Output the [X, Y] coordinate of the center of the cell containing the given text.  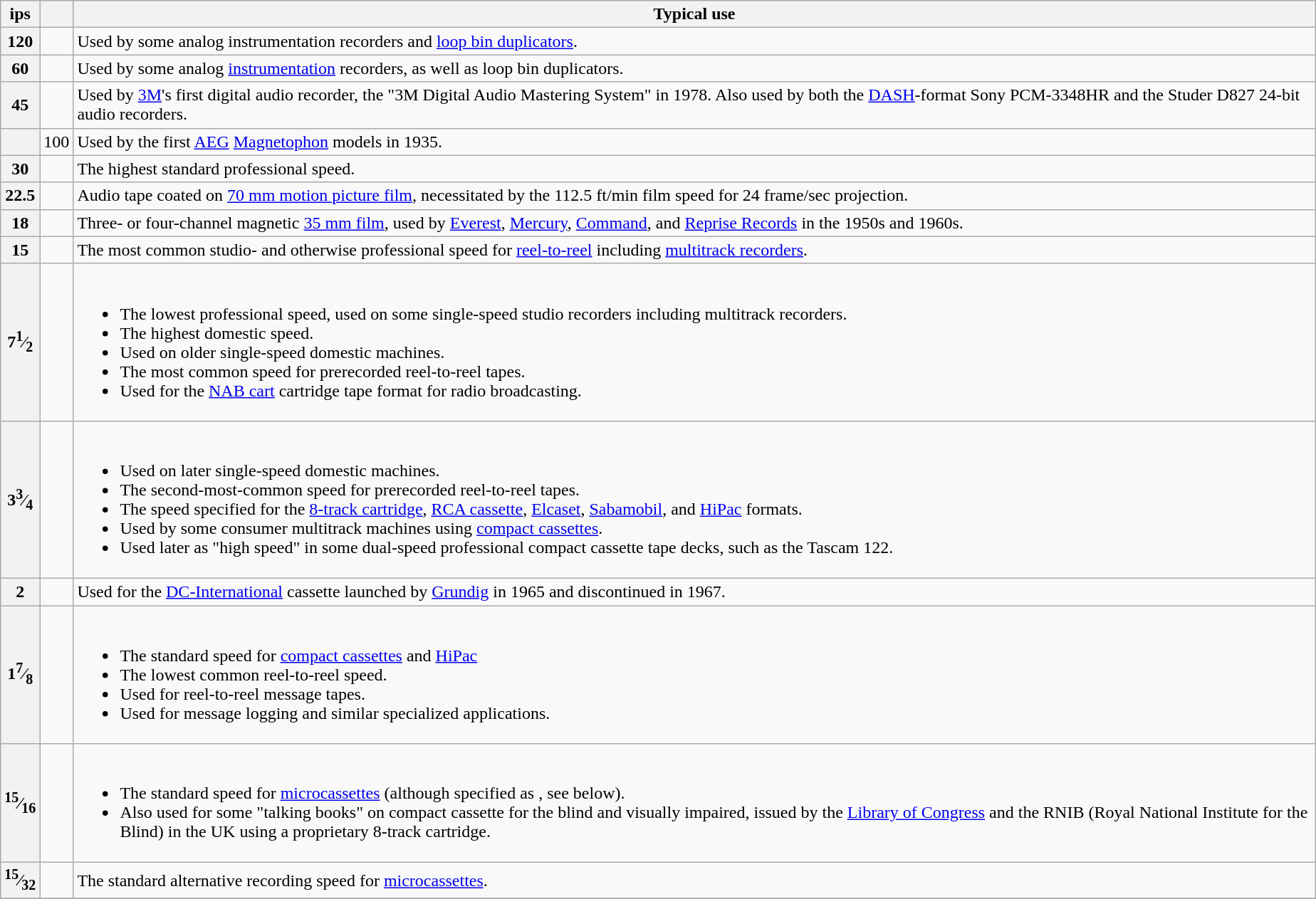
60 [20, 68]
30 [20, 169]
18 [20, 223]
15⁄16 [20, 803]
100 [57, 142]
Used by some analog instrumentation recorders, as well as loop bin duplicators. [694, 68]
Used by the first AEG Magnetophon models in 1935. [694, 142]
Audio tape coated on 70 mm motion picture film, necessitated by the 112.5 ft/min film speed for 24 frame/sec projection. [694, 196]
Three- or four-channel magnetic 35 mm film, used by Everest, Mercury, Command, and Reprise Records in the 1950s and 1960s. [694, 223]
Used for the DC-International cassette launched by Grundig in 1965 and discontinued in 1967. [694, 592]
71⁄2 [20, 342]
Typical use [694, 14]
ips [20, 14]
The standard alternative recording speed for microcassettes. [694, 881]
The most common studio- and otherwise professional speed for reel-to-reel including multitrack recorders. [694, 250]
15 [20, 250]
Used by some analog instrumentation recorders and loop bin duplicators. [694, 41]
17⁄8 [20, 674]
15⁄32 [20, 881]
22.5 [20, 196]
45 [20, 105]
120 [20, 41]
The highest standard professional speed. [694, 169]
33⁄4 [20, 500]
2 [20, 592]
